Provide the [x, y] coordinate of the cell's center where the given text is located.  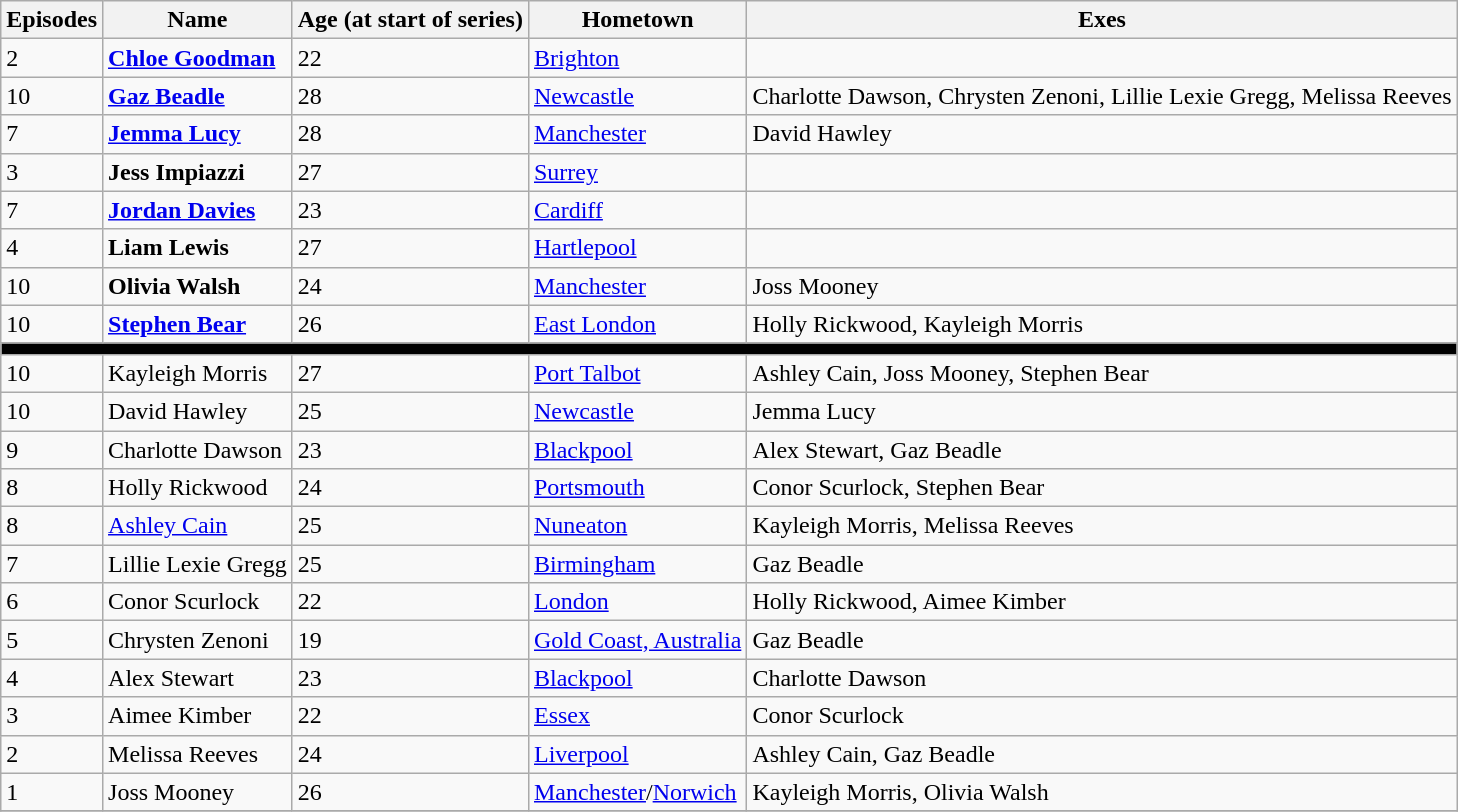
Stephen Bear [198, 324]
Exes [1102, 20]
London [637, 602]
Cardiff [637, 210]
Lillie Lexie Gregg [198, 564]
Olivia Walsh [198, 286]
East London [637, 324]
Charlotte Dawson, Chrysten Zenoni, Lillie Lexie Gregg, Melissa Reeves [1102, 96]
Kayleigh Morris, Olivia Walsh [1102, 792]
Liam Lewis [198, 248]
Hartlepool [637, 248]
Aimee Kimber [198, 716]
Liverpool [637, 754]
1 [52, 792]
Melissa Reeves [198, 754]
9 [52, 449]
Ashley Cain, Joss Mooney, Stephen Bear [1102, 373]
Ashley Cain [198, 526]
Holly Rickwood [198, 488]
Conor Scurlock, Stephen Bear [1102, 488]
Essex [637, 716]
Alex Stewart, Gaz Beadle [1102, 449]
Age (at start of series) [410, 20]
Surrey [637, 172]
Holly Rickwood, Kayleigh Morris [1102, 324]
Manchester/Norwich [637, 792]
Portsmouth [637, 488]
19 [410, 640]
Name [198, 20]
5 [52, 640]
6 [52, 602]
Episodes [52, 20]
Chloe Goodman [198, 58]
Kayleigh Morris [198, 373]
Brighton [637, 58]
Birmingham [637, 564]
Holly Rickwood, Aimee Kimber [1102, 602]
Hometown [637, 20]
Kayleigh Morris, Melissa Reeves [1102, 526]
Jordan Davies [198, 210]
Ashley Cain, Gaz Beadle [1102, 754]
Port Talbot [637, 373]
Chrysten Zenoni [198, 640]
Alex Stewart [198, 678]
Jess Impiazzi [198, 172]
Gold Coast, Australia [637, 640]
Nuneaton [637, 526]
